Output the (X, Y) coordinate of the center of the cell containing the given text.  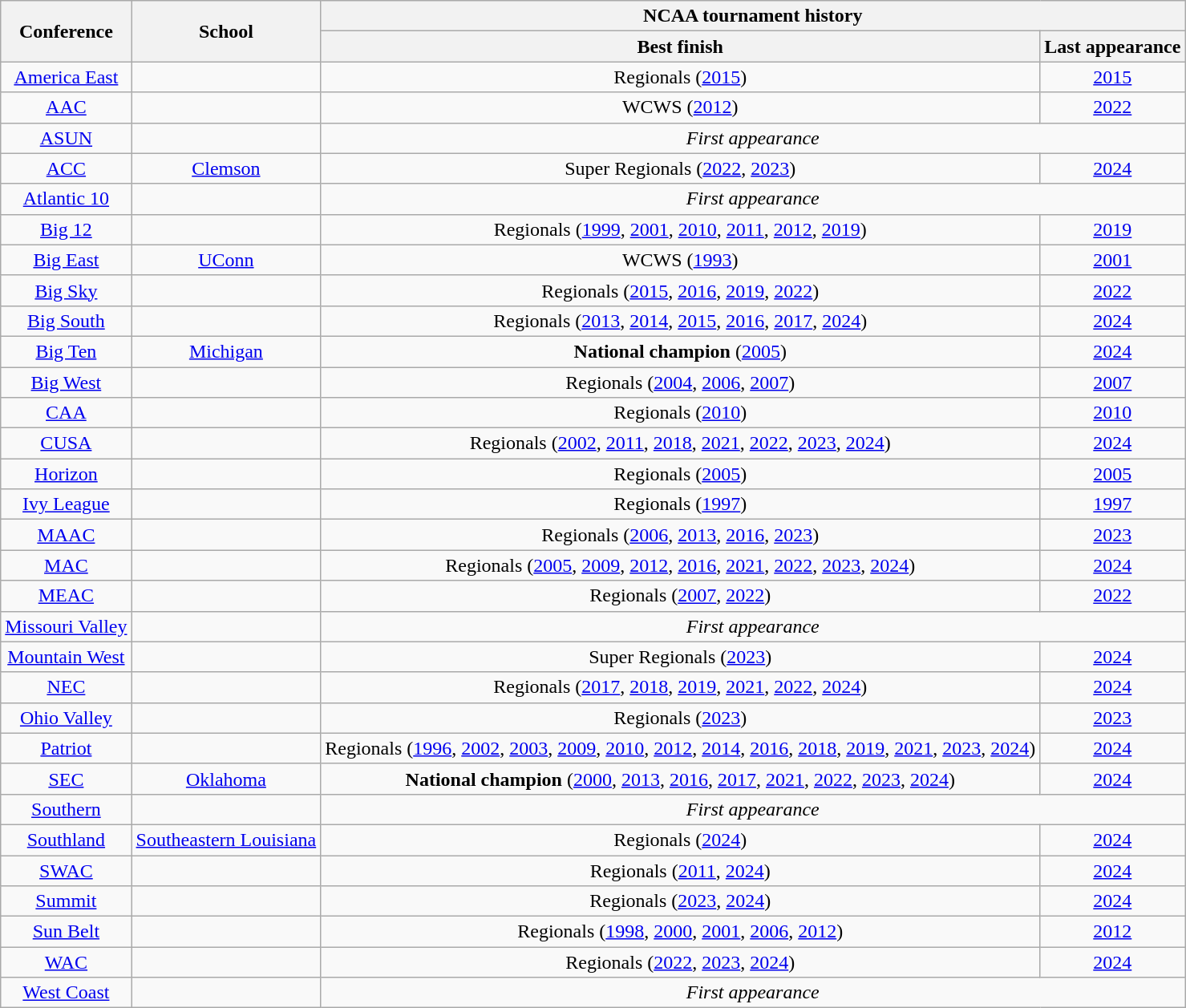
CUSA (66, 443)
MAC (66, 565)
Missouri Valley (66, 626)
Regionals (2023) (680, 718)
Southland (66, 840)
Regionals (2005, 2009, 2012, 2016, 2021, 2022, 2023, 2024) (680, 565)
Regionals (2013, 2014, 2015, 2016, 2017, 2024) (680, 321)
Clemson (226, 168)
Mountain West (66, 657)
Southern (66, 809)
Big West (66, 383)
Ohio Valley (66, 718)
MAAC (66, 535)
Regionals (2022, 2023, 2024) (680, 962)
Regionals (2015, 2016, 2019, 2022) (680, 290)
SWAC (66, 870)
Big South (66, 321)
NEC (66, 687)
Ivy League (66, 504)
Big Ten (66, 351)
Regionals (1997) (680, 504)
Oklahoma (226, 779)
2019 (1113, 229)
Michigan (226, 351)
Conference (66, 31)
Regionals (2017, 2018, 2019, 2021, 2022, 2024) (680, 687)
National champion (2000, 2013, 2016, 2017, 2021, 2022, 2023, 2024) (680, 779)
UConn (226, 260)
Southeastern Louisiana (226, 840)
Regionals (1999, 2001, 2010, 2011, 2012, 2019) (680, 229)
WCWS (2012) (680, 107)
West Coast (66, 993)
1997 (1113, 504)
2010 (1113, 413)
MEAC (66, 596)
Last appearance (1113, 47)
Horizon (66, 474)
Regionals (2007, 2022) (680, 596)
Regionals (2010) (680, 413)
School (226, 31)
Big Sky (66, 290)
Regionals (2023, 2024) (680, 901)
ACC (66, 168)
2015 (1113, 77)
Regionals (1998, 2000, 2001, 2006, 2012) (680, 932)
2007 (1113, 383)
Super Regionals (2023) (680, 657)
Summit (66, 901)
2012 (1113, 932)
Regionals (2024) (680, 840)
Big 12 (66, 229)
Regionals (2002, 2011, 2018, 2021, 2022, 2023, 2024) (680, 443)
Regionals (2005) (680, 474)
Regionals (1996, 2002, 2003, 2009, 2010, 2012, 2014, 2016, 2018, 2019, 2021, 2023, 2024) (680, 748)
Regionals (2015) (680, 77)
SEC (66, 779)
Regionals (2004, 2006, 2007) (680, 383)
Atlantic 10 (66, 199)
ASUN (66, 138)
AAC (66, 107)
Super Regionals (2022, 2023) (680, 168)
America East (66, 77)
WCWS (1993) (680, 260)
CAA (66, 413)
Regionals (2006, 2013, 2016, 2023) (680, 535)
WAC (66, 962)
Big East (66, 260)
Regionals (2011, 2024) (680, 870)
2001 (1113, 260)
2005 (1113, 474)
National champion (2005) (680, 351)
Best finish (680, 47)
Patriot (66, 748)
NCAA tournament history (753, 16)
Sun Belt (66, 932)
